Pinpoint the cell where the given text exists, returning its [x, y] midpoint coordinate. 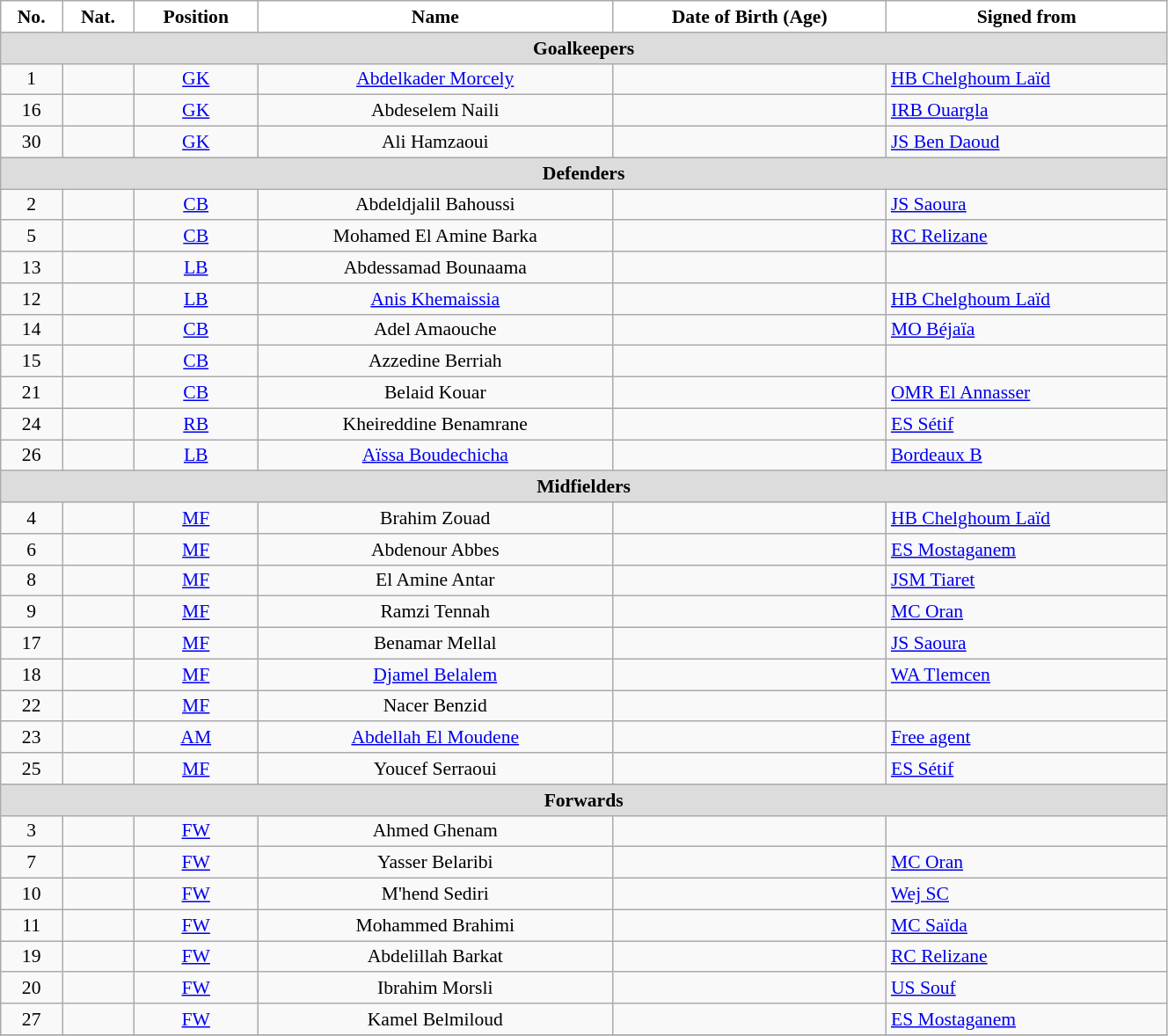
Ibrahim Morsli [434, 989]
14 [32, 330]
Belaid Kouar [434, 393]
1 [32, 79]
Brahim Zouad [434, 518]
15 [32, 361]
JS Ben Daoud [1027, 142]
Benamar Mellal [434, 644]
4 [32, 518]
Bordeaux B [1027, 456]
Nacer Benzid [434, 706]
13 [32, 267]
Forwards [584, 800]
MO Béjaïa [1027, 330]
12 [32, 299]
8 [32, 580]
Anis Khemaissia [434, 299]
Azzedine Berriah [434, 361]
18 [32, 675]
7 [32, 863]
Abdessamad Bounaama [434, 267]
Mohamed El Amine Barka [434, 237]
11 [32, 925]
Nat. [99, 17]
Abdellah El Moudene [434, 738]
Abdelillah Barkat [434, 957]
Kamel Belmiloud [434, 1019]
6 [32, 550]
Abdelkader Morcely [434, 79]
17 [32, 644]
JSM Tiaret [1027, 580]
16 [32, 111]
Defenders [584, 173]
Ahmed Ghenam [434, 831]
21 [32, 393]
9 [32, 612]
El Amine Antar [434, 580]
Name [434, 17]
Free agent [1027, 738]
WA Tlemcen [1027, 675]
Ramzi Tennah [434, 612]
IRB Ouargla [1027, 111]
Youcef Serraoui [434, 769]
27 [32, 1019]
Mohammed Brahimi [434, 925]
RB [195, 424]
24 [32, 424]
20 [32, 989]
M'hend Sediri [434, 894]
Date of Birth (Age) [749, 17]
3 [32, 831]
Kheireddine Benamrane [434, 424]
US Souf [1027, 989]
OMR El Annasser [1027, 393]
Yasser Belaribi [434, 863]
22 [32, 706]
23 [32, 738]
Djamel Belalem [434, 675]
25 [32, 769]
No. [32, 17]
30 [32, 142]
2 [32, 205]
Abdenour Abbes [434, 550]
MC Saïda [1027, 925]
Position [195, 17]
Adel Amaouche [434, 330]
Abdeselem Naili [434, 111]
Goalkeepers [584, 48]
Ali Hamzaoui [434, 142]
Aïssa Boudechicha [434, 456]
Signed from [1027, 17]
26 [32, 456]
Abdeldjalil Bahoussi [434, 205]
Midfielders [584, 487]
Wej SC [1027, 894]
5 [32, 237]
10 [32, 894]
AM [195, 738]
19 [32, 957]
